Provide the [x, y] coordinate of the cell's center where the given text is located.  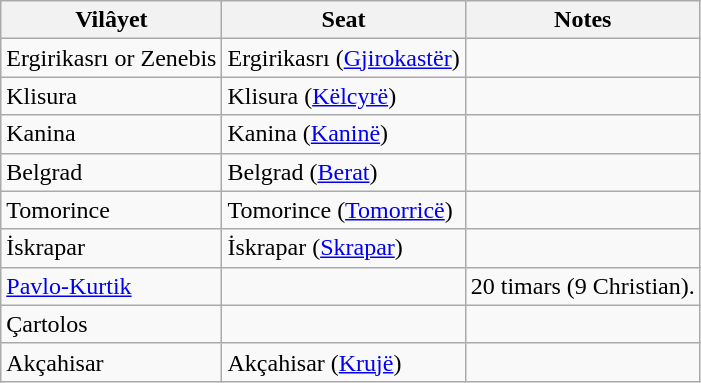
Belgrad (Berat) [344, 172]
Çartolos [112, 324]
Tomorince [112, 210]
Ergirikasrı (Gjirokastër) [344, 58]
Kanina (Kaninë) [344, 134]
İskrapar [112, 248]
Akçahisar (Krujë) [344, 362]
Ergirikasrı or Zenebis [112, 58]
Kanina [112, 134]
Tomorince (Tomorricë) [344, 210]
Seat [344, 20]
Notes [582, 20]
İskrapar (Skrapar) [344, 248]
Klisura (Këlcyrë) [344, 96]
Vilâyet [112, 20]
Klisura [112, 96]
Pavlo-Kurtik [112, 286]
20 timars (9 Christian). [582, 286]
Belgrad [112, 172]
Akçahisar [112, 362]
